Extract the [X, Y] coordinate from the center of the cell holding the provided text.  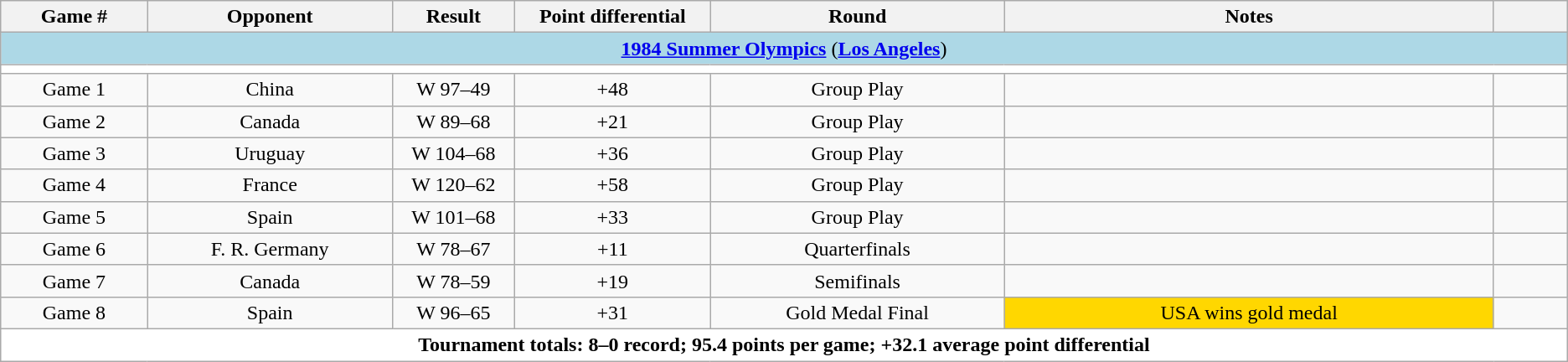
Uruguay [270, 153]
Game # [74, 17]
Notes [1250, 17]
+36 [612, 153]
Game 8 [74, 313]
France [270, 185]
W 97–49 [453, 90]
+19 [612, 281]
W 78–59 [453, 281]
+48 [612, 90]
Round [858, 17]
China [270, 90]
Game 3 [74, 153]
W 120–62 [453, 185]
W 101–68 [453, 217]
+58 [612, 185]
+11 [612, 249]
Point differential [612, 17]
W 96–65 [453, 313]
+21 [612, 122]
+31 [612, 313]
F. R. Germany [270, 249]
W 78–67 [453, 249]
+33 [612, 217]
W 89–68 [453, 122]
Game 7 [74, 281]
Game 6 [74, 249]
USA wins gold medal [1250, 313]
Quarterfinals [858, 249]
W 104–68 [453, 153]
1984 Summer Olympics (Los Angeles) [784, 49]
Game 1 [74, 90]
Result [453, 17]
Game 2 [74, 122]
Game 5 [74, 217]
Tournament totals: 8–0 record; 95.4 points per game; +32.1 average point differential [784, 344]
Gold Medal Final [858, 313]
Semifinals [858, 281]
Game 4 [74, 185]
Opponent [270, 17]
